Provide the [x, y] coordinate of the cell's center where the given text is located.  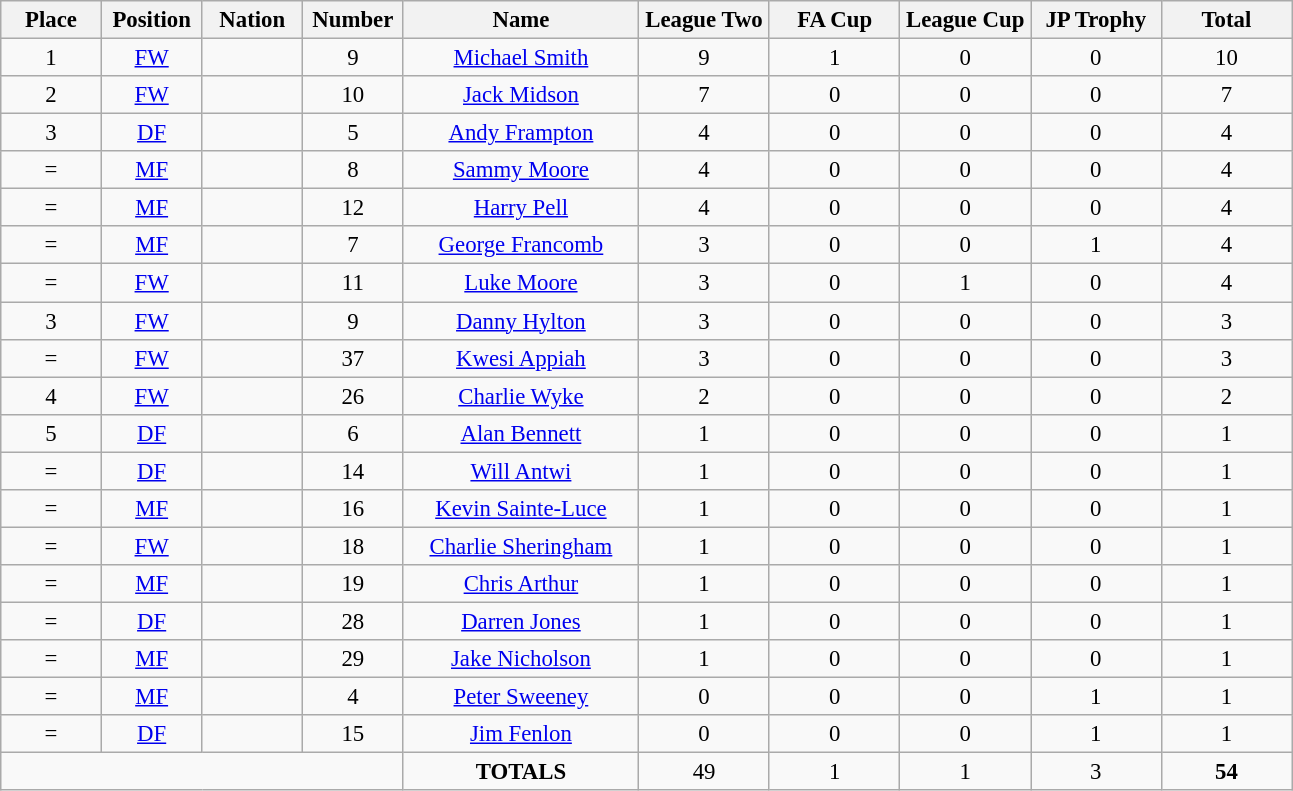
George Francomb [521, 245]
49 [704, 772]
Number [354, 20]
Chris Arthur [521, 584]
26 [354, 396]
19 [354, 584]
Kevin Sainte-Luce [521, 509]
Alan Bennett [521, 433]
Total [1226, 20]
Luke Moore [521, 283]
Place [52, 20]
18 [354, 546]
Sammy Moore [521, 170]
TOTALS [521, 772]
28 [354, 621]
Jim Fenlon [521, 734]
Kwesi Appiah [521, 358]
37 [354, 358]
Danny Hylton [521, 321]
Will Antwi [521, 471]
Charlie Sheringham [521, 546]
Name [521, 20]
Nation [252, 20]
JP Trophy [1096, 20]
11 [354, 283]
Charlie Wyke [521, 396]
League Cup [966, 20]
Jack Midson [521, 95]
Michael Smith [521, 58]
Andy Frampton [521, 133]
League Two [704, 20]
Harry Pell [521, 208]
Peter Sweeney [521, 697]
29 [354, 659]
8 [354, 170]
14 [354, 471]
54 [1226, 772]
Darren Jones [521, 621]
Position [152, 20]
12 [354, 208]
16 [354, 509]
FA Cup [834, 20]
15 [354, 734]
6 [354, 433]
Jake Nicholson [521, 659]
